Find where the given text appears and provide that cell's center as (X, Y) coordinate. 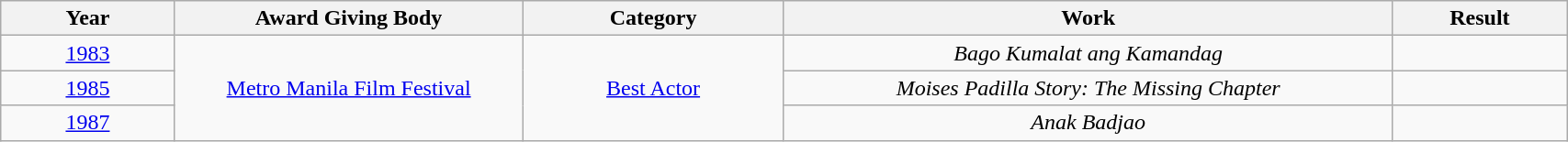
1985 (88, 88)
Award Giving Body (349, 18)
1987 (88, 123)
Year (88, 18)
Category (653, 18)
Result (1479, 18)
1983 (88, 53)
Anak Badjao (1088, 123)
Work (1088, 18)
Moises Padilla Story: The Missing Chapter (1088, 88)
Best Actor (653, 88)
Metro Manila Film Festival (349, 88)
Bago Kumalat ang Kamandag (1088, 53)
